Provide the [X, Y] coordinate of the cell's center where the given text is located.  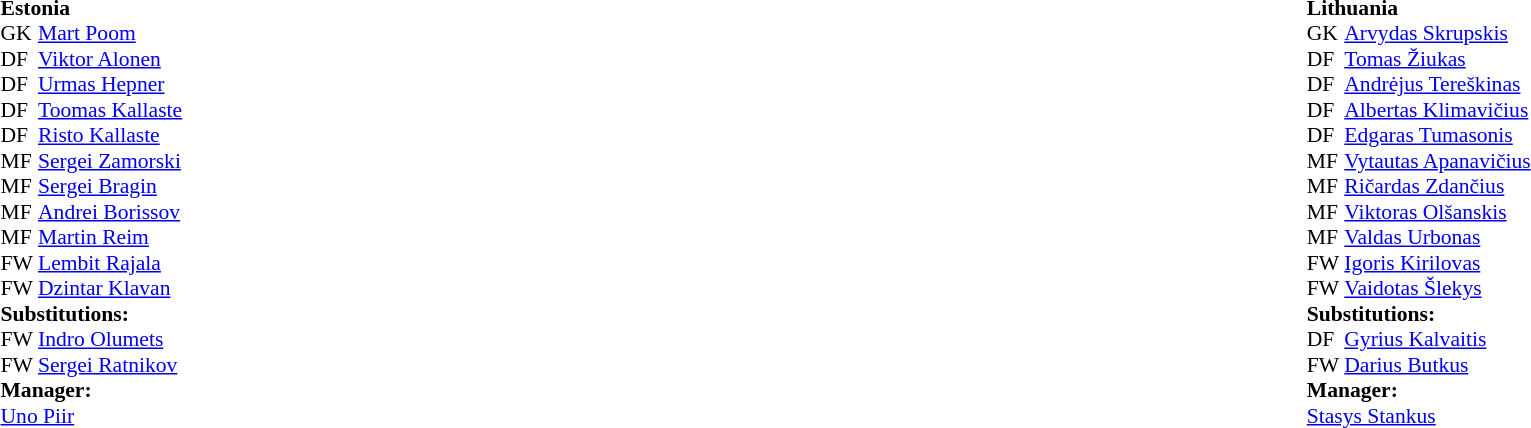
Sergei Zamorski [110, 161]
Indro Olumets [110, 339]
Arvydas Skrupskis [1437, 33]
Sergei Bragin [110, 187]
Edgaras Tumasonis [1437, 135]
Igoris Kirilovas [1437, 263]
Andrei Borissov [110, 212]
Risto Kallaste [110, 135]
Vaidotas Šlekys [1437, 289]
Mart Poom [110, 33]
Valdas Urbonas [1437, 237]
Martin Reim [110, 237]
Viktor Alonen [110, 59]
Urmas Hepner [110, 85]
Toomas Kallaste [110, 110]
Tomas Žiukas [1437, 59]
Sergei Ratnikov [110, 365]
Lembit Rajala [110, 263]
Vytautas Apanavičius [1437, 161]
Dzintar Klavan [110, 289]
Albertas Klimavičius [1437, 110]
Andrėjus Tereškinas [1437, 85]
Ričardas Zdančius [1437, 187]
Darius Butkus [1437, 365]
Viktoras Olšanskis [1437, 212]
Gyrius Kalvaitis [1437, 339]
